Find where the given text appears and provide that cell's center as [X, Y] coordinate. 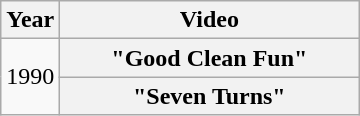
"Seven Turns" [210, 96]
Year [30, 20]
Video [210, 20]
1990 [30, 77]
"Good Clean Fun" [210, 58]
